Pinpoint the cell where the given text exists, returning its [x, y] midpoint coordinate. 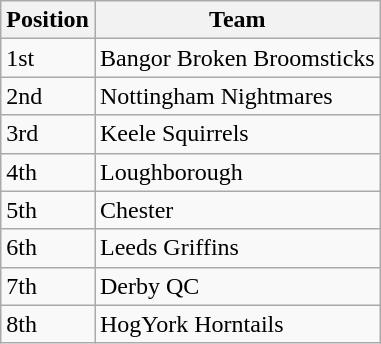
1st [48, 58]
7th [48, 286]
Position [48, 20]
Bangor Broken Broomsticks [237, 58]
5th [48, 210]
Leeds Griffins [237, 248]
Team [237, 20]
6th [48, 248]
Chester [237, 210]
Nottingham Nightmares [237, 96]
2nd [48, 96]
4th [48, 172]
8th [48, 324]
HogYork Horntails [237, 324]
Derby QC [237, 286]
3rd [48, 134]
Keele Squirrels [237, 134]
Loughborough [237, 172]
